For the text-containing cell, return its midpoint in [x, y] coordinate format. 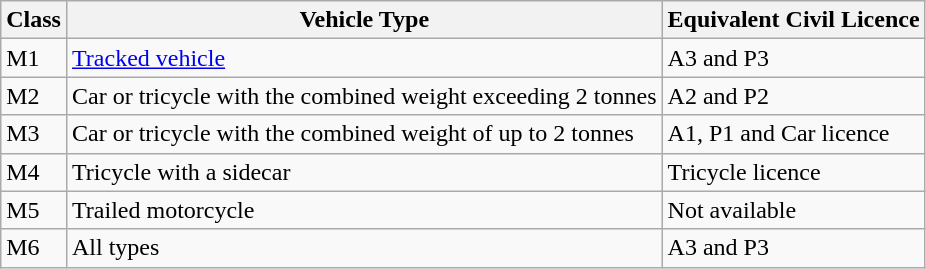
M5 [34, 210]
M4 [34, 172]
Car or tricycle with the combined weight exceeding 2 tonnes [364, 96]
M2 [34, 96]
Tracked vehicle [364, 58]
Tricycle with a sidecar [364, 172]
Car or tricycle with the combined weight of up to 2 tonnes [364, 134]
A1, P1 and Car licence [794, 134]
Not available [794, 210]
M3 [34, 134]
Trailed motorcycle [364, 210]
Tricycle licence [794, 172]
Vehicle Type [364, 20]
A2 and P2 [794, 96]
M1 [34, 58]
All types [364, 248]
M6 [34, 248]
Equivalent Civil Licence [794, 20]
Class [34, 20]
